Locate the cell with the specified text and output its [X, Y] center coordinate. 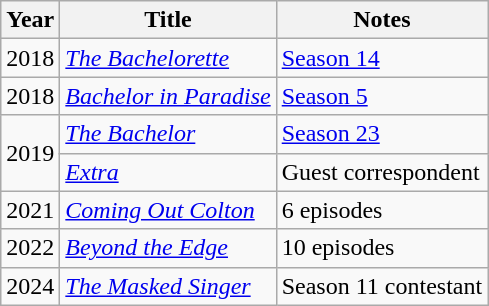
Season 23 [382, 134]
The Masked Singer [168, 286]
Beyond the Edge [168, 248]
Season 5 [382, 96]
Year [30, 20]
Guest correspondent [382, 172]
Bachelor in Paradise [168, 96]
The Bachelorette [168, 58]
2021 [30, 210]
6 episodes [382, 210]
Coming Out Colton [168, 210]
10 episodes [382, 248]
Notes [382, 20]
2019 [30, 153]
2022 [30, 248]
Extra [168, 172]
Season 14 [382, 58]
The Bachelor [168, 134]
Season 11 contestant [382, 286]
Title [168, 20]
2024 [30, 286]
